Provide the (x, y) coordinate of the cell's center where the given text is located.  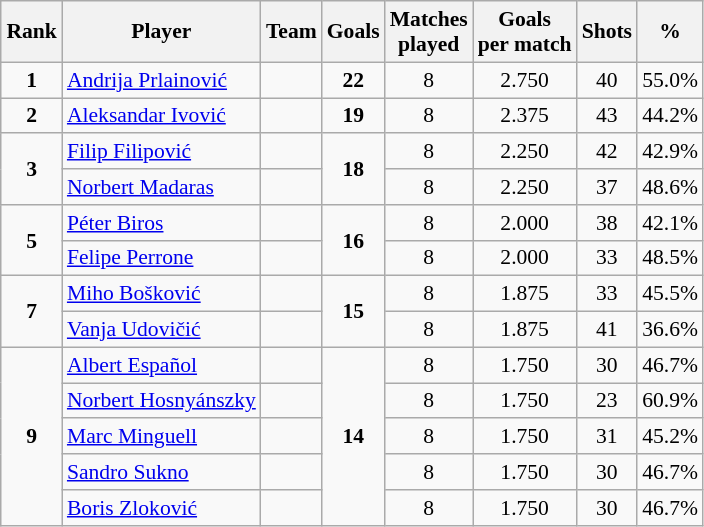
45.2% (670, 437)
2.375 (525, 116)
2 (32, 116)
42 (608, 152)
40 (608, 80)
1 (32, 80)
42.1% (670, 223)
Aleksandar Ivović (162, 116)
31 (608, 437)
Goals (354, 32)
16 (354, 240)
Felipe Perrone (162, 258)
44.2% (670, 116)
Andrija Prlainović (162, 80)
Team (292, 32)
Boris Zloković (162, 508)
41 (608, 330)
Player (162, 32)
Goalsper match (525, 32)
60.9% (670, 401)
Matchesplayed (429, 32)
18 (354, 170)
Norbert Madaras (162, 187)
43 (608, 116)
38 (608, 223)
Péter Biros (162, 223)
5 (32, 240)
19 (354, 116)
% (670, 32)
Shots (608, 32)
Filip Filipović (162, 152)
Marc Minguell (162, 437)
Rank (32, 32)
23 (608, 401)
7 (32, 312)
Sandro Sukno (162, 472)
Miho Bošković (162, 294)
48.5% (670, 258)
2.750 (525, 80)
45.5% (670, 294)
36.6% (670, 330)
55.0% (670, 80)
Vanja Udovičić (162, 330)
14 (354, 436)
9 (32, 436)
Albert Español (162, 365)
37 (608, 187)
15 (354, 312)
22 (354, 80)
48.6% (670, 187)
3 (32, 170)
Norbert Hosnyánszky (162, 401)
42.9% (670, 152)
